Pinpoint the cell where the given text exists, returning its [x, y] midpoint coordinate. 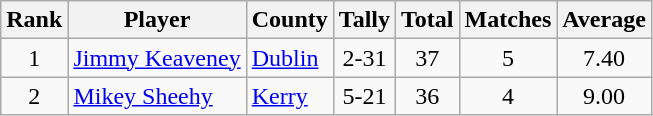
Dublin [290, 58]
Average [604, 20]
Rank [34, 20]
Jimmy Keaveney [157, 58]
2 [34, 96]
Tally [364, 20]
2-31 [364, 58]
County [290, 20]
37 [428, 58]
4 [508, 96]
Kerry [290, 96]
Mikey Sheehy [157, 96]
1 [34, 58]
Player [157, 20]
Matches [508, 20]
36 [428, 96]
5-21 [364, 96]
9.00 [604, 96]
Total [428, 20]
7.40 [604, 58]
5 [508, 58]
